Output the (X, Y) coordinate of the center of the cell containing the given text.  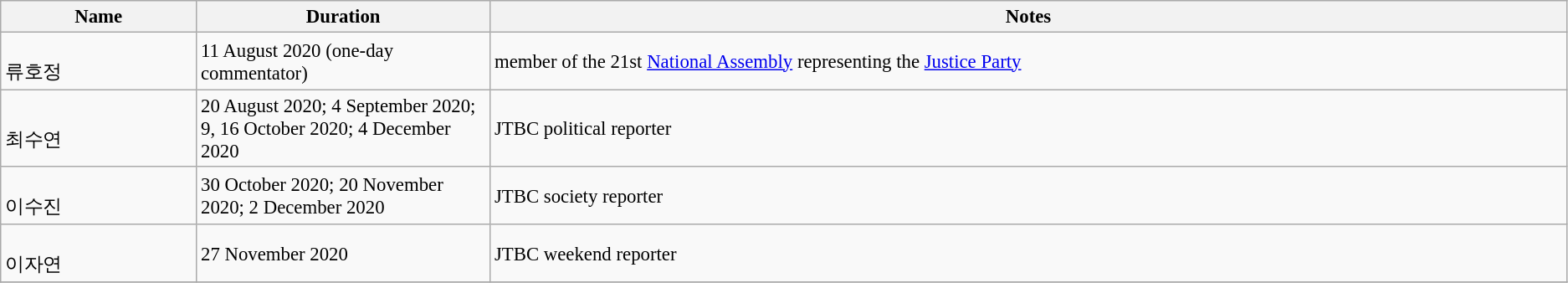
이수진 (99, 196)
JTBC society reporter (1029, 196)
11 August 2020 (one-day commentator) (343, 62)
최수연 (99, 129)
Notes (1029, 17)
JTBC political reporter (1029, 129)
30 October 2020; 20 November 2020; 2 December 2020 (343, 196)
27 November 2020 (343, 253)
Name (99, 17)
이자연 (99, 253)
JTBC weekend reporter (1029, 253)
20 August 2020; 4 September 2020; 9, 16 October 2020; 4 December 2020 (343, 129)
류호정 (99, 62)
Duration (343, 17)
member of the 21st National Assembly representing the Justice Party (1029, 62)
